Detect which cell encompasses the target text, then output its [X, Y] center coordinate. 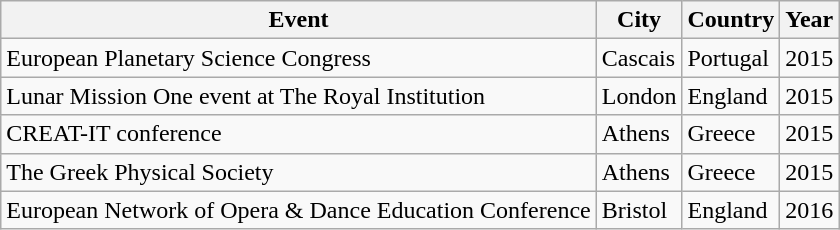
Country [731, 20]
Bristol [639, 210]
2016 [810, 210]
The Greek Physical Society [298, 172]
Year [810, 20]
CREAT-IT conference [298, 134]
Event [298, 20]
European Planetary Science Congress [298, 58]
Lunar Mission One event at The Royal Institution [298, 96]
Portugal [731, 58]
European Network of Opera & Dance Education Conference [298, 210]
London [639, 96]
Cascais [639, 58]
City [639, 20]
